Return the (X, Y) coordinate for the center point of the cell that contains the specified text.  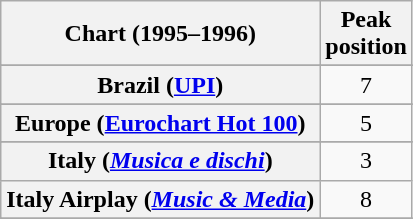
3 (366, 161)
Europe (Eurochart Hot 100) (160, 123)
Brazil (UPI) (160, 85)
8 (366, 199)
Chart (1995–1996) (160, 34)
Italy (Musica e dischi) (160, 161)
5 (366, 123)
Peakposition (366, 34)
Italy Airplay (Music & Media) (160, 199)
7 (366, 85)
